Locate the cell with the specified text and output its [x, y] center coordinate. 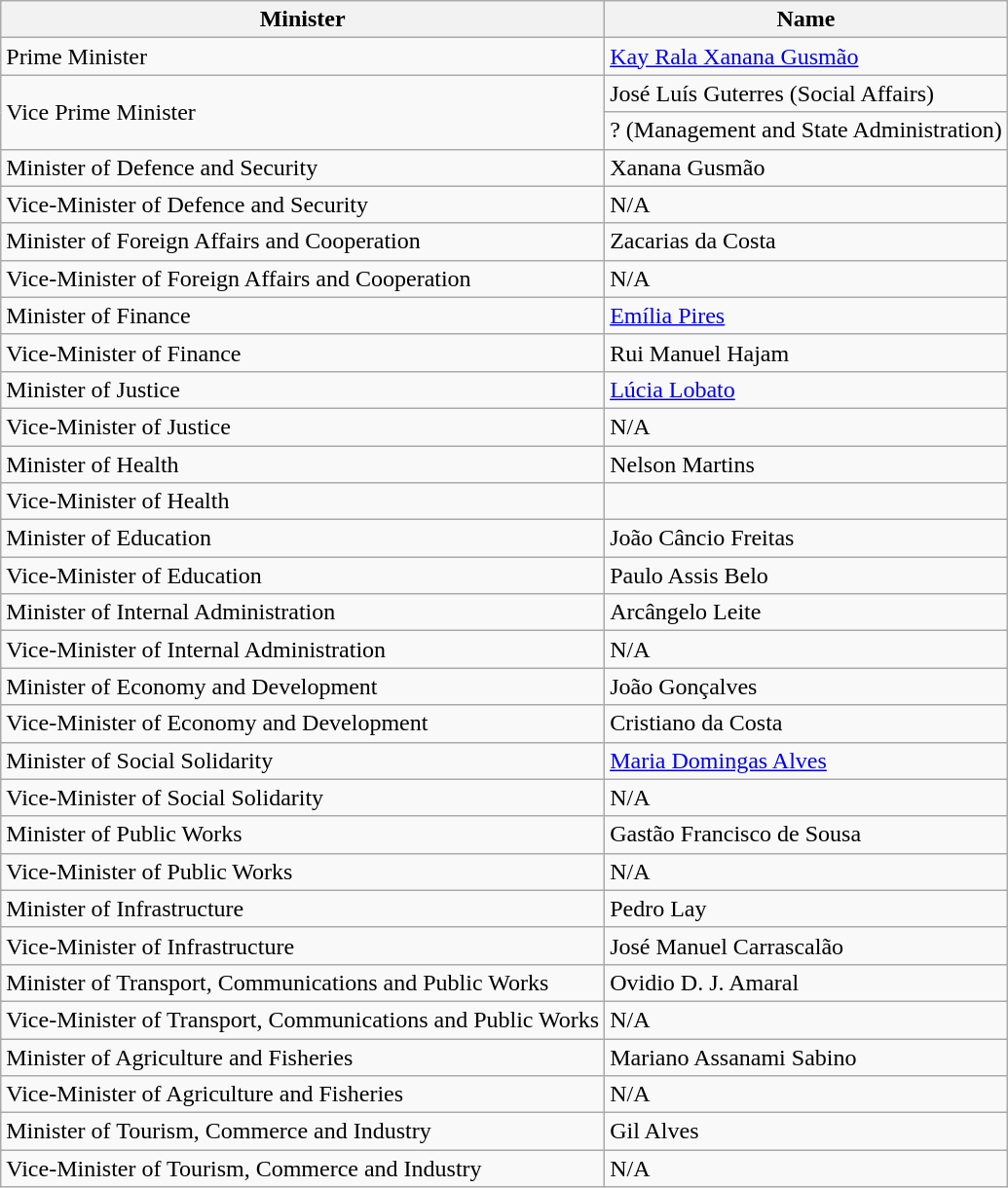
Arcângelo Leite [806, 613]
Minister [303, 19]
Pedro Lay [806, 909]
José Luís Guterres (Social Affairs) [806, 93]
Vice-Minister of Public Works [303, 872]
Mariano Assanami Sabino [806, 1057]
Kay Rala Xanana Gusmão [806, 56]
Rui Manuel Hajam [806, 353]
Minister of Infrastructure [303, 909]
Vice-Minister of Defence and Security [303, 204]
Gil Alves [806, 1132]
João Gonçalves [806, 687]
Minister of Health [303, 464]
Vice-Minister of Foreign Affairs and Cooperation [303, 278]
Nelson Martins [806, 464]
Vice-Minister of Social Solidarity [303, 798]
Xanana Gusmão [806, 167]
Gastão Francisco de Sousa [806, 835]
Emília Pires [806, 316]
Vice-Minister of Finance [303, 353]
Minister of Foreign Affairs and Cooperation [303, 241]
Paulo Assis Belo [806, 575]
Name [806, 19]
Vice-Minister of Education [303, 575]
Minister of Social Solidarity [303, 761]
José Manuel Carrascalão [806, 946]
Vice-Minister of Justice [303, 427]
Minister of Economy and Development [303, 687]
Minister of Internal Administration [303, 613]
Zacarias da Costa [806, 241]
Ovidio D. J. Amaral [806, 983]
Minister of Justice [303, 390]
? (Management and State Administration) [806, 130]
Minister of Agriculture and Fisheries [303, 1057]
Minister of Finance [303, 316]
Vice-Minister of Economy and Development [303, 724]
João Câncio Freitas [806, 538]
Prime Minister [303, 56]
Minister of Defence and Security [303, 167]
Vice-Minister of Transport, Communications and Public Works [303, 1020]
Vice-Minister of Tourism, Commerce and Industry [303, 1169]
Minister of Tourism, Commerce and Industry [303, 1132]
Cristiano da Costa [806, 724]
Vice-Minister of Agriculture and Fisheries [303, 1095]
Minister of Education [303, 538]
Minister of Public Works [303, 835]
Minister of Transport, Communications and Public Works [303, 983]
Vice-Minister of Internal Administration [303, 650]
Vice-Minister of Infrastructure [303, 946]
Lúcia Lobato [806, 390]
Maria Domingas Alves [806, 761]
Vice Prime Minister [303, 112]
Vice-Minister of Health [303, 501]
